Return the [X, Y] coordinate for the center point of the cell that contains the specified text.  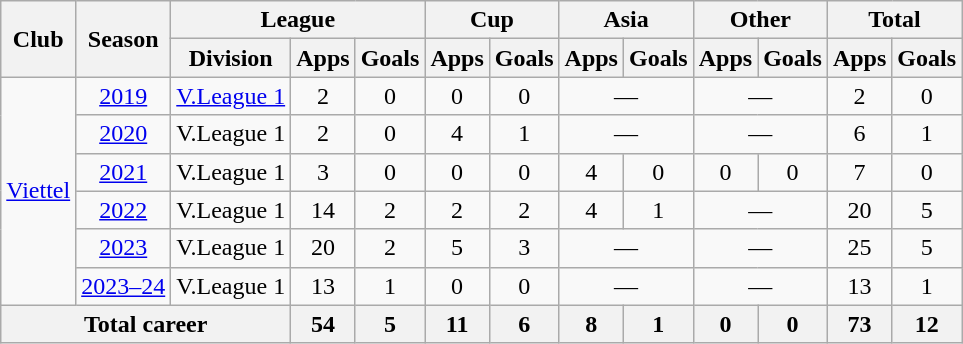
11 [457, 324]
Viettel [38, 191]
7 [859, 172]
Cup [492, 20]
Season [124, 39]
2020 [124, 134]
2023 [124, 248]
8 [591, 324]
Club [38, 39]
25 [859, 248]
73 [859, 324]
Other [760, 20]
2021 [124, 172]
2022 [124, 210]
12 [927, 324]
54 [323, 324]
Total career [146, 324]
2019 [124, 96]
Total [894, 20]
Division [231, 58]
Asia [626, 20]
2023–24 [124, 286]
14 [323, 210]
League [298, 20]
